Detect which cell encompasses the target text, then output its (x, y) center coordinate. 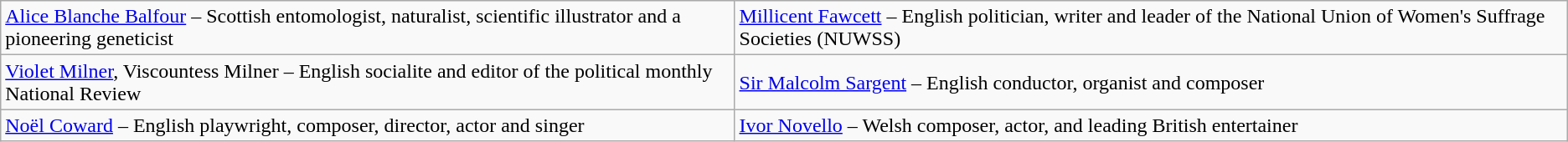
Violet Milner, Viscountess Milner – English socialite and editor of the political monthly National Review (368, 82)
Sir Malcolm Sargent – English conductor, organist and composer (1151, 82)
Alice Blanche Balfour – Scottish entomologist, naturalist, scientific illustrator and a pioneering geneticist (368, 28)
Millicent Fawcett – English politician, writer and leader of the National Union of Women's Suffrage Societies (NUWSS) (1151, 28)
Ivor Novello – Welsh composer, actor, and leading British entertainer (1151, 125)
Noël Coward – English playwright, composer, director, actor and singer (368, 125)
